Extract the [x, y] coordinate from the center of the cell holding the provided text.  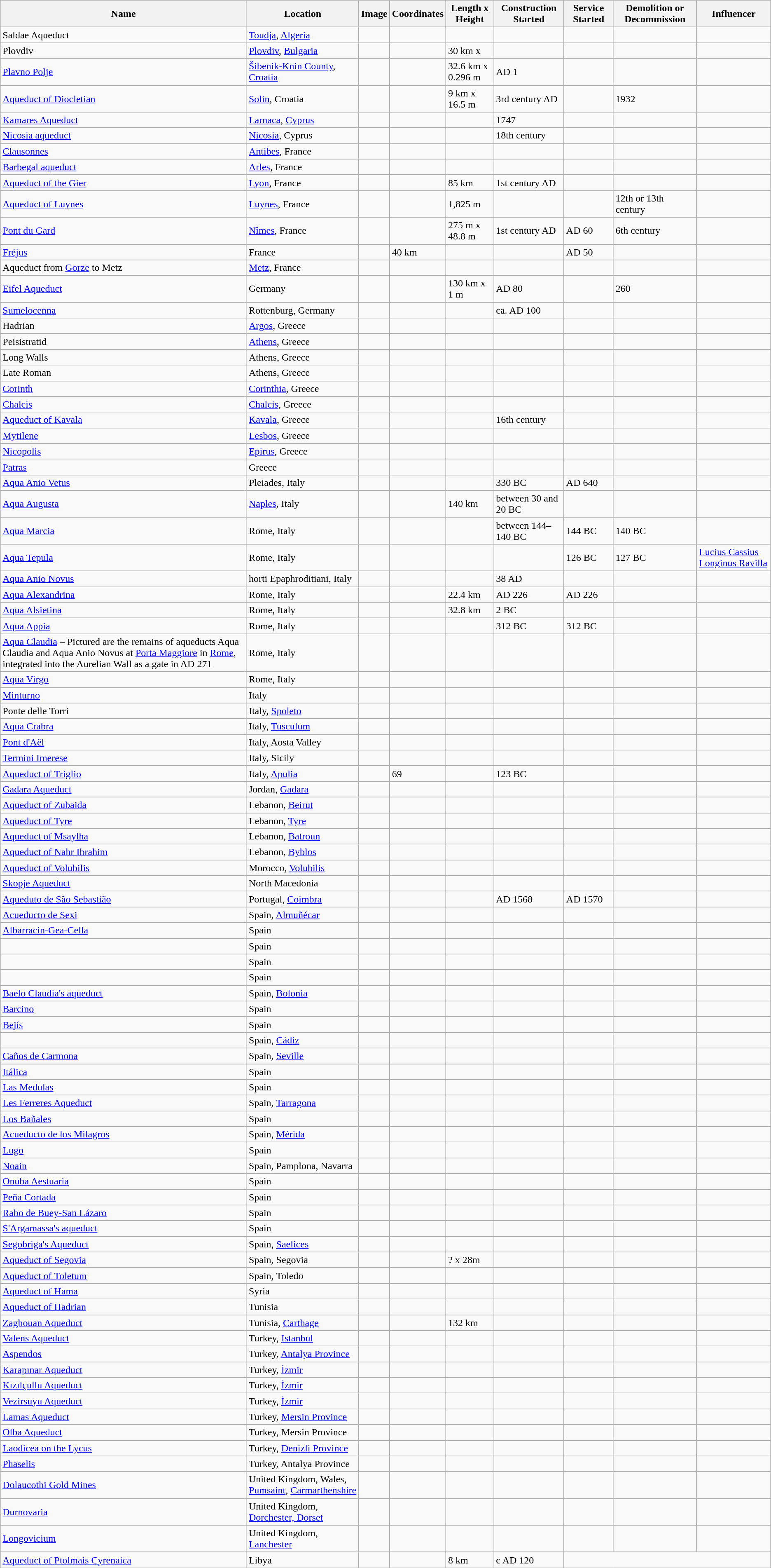
Olba Aqueduct [124, 1432]
32.6 km x 0.296 m [470, 72]
3rd century AD [529, 99]
AD 50 [589, 252]
Eifel Aqueduct [124, 289]
AD 1570 [589, 899]
Phaselis [124, 1464]
Mytilene [124, 436]
Aqueduct of Nahr Ibrahim [124, 852]
Lyon, France [302, 183]
85 km [470, 183]
Hadrian [124, 326]
Italy, Apulia [302, 773]
Chalcis [124, 404]
Portugal, Coimbra [302, 899]
France [302, 252]
Greece [302, 467]
Clausonnes [124, 151]
132 km [470, 1322]
Pleiades, Italy [302, 483]
275 m x 48.8 m [470, 231]
horti Epaphroditiani, Italy [302, 579]
Baelo Claudia's aqueduct [124, 993]
Luynes, France [302, 204]
Rabo de Buey-San Lázaro [124, 1213]
126 BC [589, 558]
Italy, Sicily [302, 758]
Laodicea on the Lycus [124, 1448]
Lamas Aqueduct [124, 1417]
Longovicium [124, 1539]
Epirus, Greece [302, 451]
140 BC [655, 531]
Aqueduct of Luynes [124, 204]
Nicosia, Cyprus [302, 136]
Los Bañales [124, 1119]
United Kingdom, Wales, Pumsaint, Carmarthenshire [302, 1485]
Šibenik-Knin County, Croatia [302, 72]
32.8 km [470, 610]
Aqueduct of Hama [124, 1291]
Italy, Tusculum [302, 727]
Aqua Crabra [124, 727]
Spain, Cádiz [302, 1040]
1,825 m [470, 204]
Metz, France [302, 268]
127 BC [655, 558]
Aqueduct of Segovia [124, 1260]
8 km [470, 1560]
Demolition or Decommission [655, 14]
Length x Height [470, 14]
Patras [124, 467]
Turkey, Denizli Province [302, 1448]
Arles, France [302, 167]
S'Argamassa's aqueduct [124, 1228]
Vezirsuyu Aqueduct [124, 1401]
Barcino [124, 1009]
AD 1568 [529, 899]
Long Walls [124, 357]
Saldae Aqueduct [124, 35]
Coordinates [418, 14]
Spain, Saelices [302, 1244]
Aqua Alexandrina [124, 595]
22.4 km [470, 595]
12th or 13th century [655, 204]
Lesbos, Greece [302, 436]
144 BC [589, 531]
Spain, Tarragona [302, 1103]
Spain, Segovia [302, 1260]
Naples, Italy [302, 504]
Fréjus [124, 252]
Las Medulas [124, 1088]
Albarracin-Gea-Cella [124, 930]
Lebanon, Beirut [302, 805]
Chalcis, Greece [302, 404]
Corinth [124, 389]
1932 [655, 99]
Plovdiv, Bulgaria [302, 51]
Late Roman [124, 373]
18th century [529, 136]
Dolaucothi Gold Mines [124, 1485]
Aqua Marcia [124, 531]
2 BC [529, 610]
Pont d'Aël [124, 742]
Barbegal aqueduct [124, 167]
Image [374, 14]
6th century [655, 231]
Aqueduct of Zubaida [124, 805]
AD 60 [589, 231]
Italy, Spoleto [302, 711]
Aqua Appia [124, 626]
Lebanon, Byblos [302, 852]
Aqueduct from Gorze to Metz [124, 268]
Ponte delle Torri [124, 711]
Lebanon, Tyre [302, 820]
Caños de Carmona [124, 1056]
Rottenburg, Germany [302, 310]
Aqueduct of Toletum [124, 1275]
Antibes, France [302, 151]
c AD 120 [529, 1560]
Influencer [734, 14]
Minturno [124, 695]
Lugo [124, 1150]
Gadara Aqueduct [124, 789]
Durnovaria [124, 1512]
30 km x [470, 51]
Les Ferreres Aqueduct [124, 1103]
United Kingdom, Lanchester [302, 1539]
United Kingdom, Dorchester, Dorset [302, 1512]
Tunisia, Carthage [302, 1322]
Aqua Virgo [124, 680]
Aqueduto de São Sebastião [124, 899]
Spain, Bolonia [302, 993]
130 km x 1 m [470, 289]
Aqua Anio Novus [124, 579]
Argos, Greece [302, 326]
Italy [302, 695]
Valens Aqueduct [124, 1338]
Aqueduct of Diocletian [124, 99]
Tunisia [302, 1307]
Aqua Alsietina [124, 610]
Termini Imerese [124, 758]
Peisistratid [124, 342]
9 km x 16.5 m [470, 99]
Jordan, Gadara [302, 789]
Spain, Almuñécar [302, 915]
Acueducto de Sexi [124, 915]
Aqua Tepula [124, 558]
Aqueduct of the Gier [124, 183]
Lucius Cassius Longinus Ravilla [734, 558]
Bejís [124, 1024]
Noain [124, 1166]
Karapınar Aqueduct [124, 1370]
Toudja, Algeria [302, 35]
Spain, Toledo [302, 1275]
? x 28m [470, 1260]
Skopje Aqueduct [124, 884]
1747 [529, 120]
Solin, Croatia [302, 99]
Corinthia, Greece [302, 389]
Italy, Aosta Valley [302, 742]
AD 80 [529, 289]
Aqueduct of Tyre [124, 820]
Aqueduct of Msaylha [124, 837]
AD 1 [529, 72]
Kavala, Greece [302, 420]
Spain, Pamplona, Navarra [302, 1166]
260 [655, 289]
Aqueduct of Ptolmais Cyrenaica [124, 1560]
Spain, Seville [302, 1056]
ca. AD 100 [529, 310]
Aqua Anio Vetus [124, 483]
Morocco, Volubilis [302, 868]
Plavno Polje [124, 72]
Peña Cortada [124, 1197]
between 144–140 BC [529, 531]
Plovdiv [124, 51]
Itálica [124, 1072]
Onuba Aestuaria [124, 1181]
Nicopolis [124, 451]
Kızılçullu Aqueduct [124, 1385]
AD 640 [589, 483]
Segobriga's Aqueduct [124, 1244]
38 AD [529, 579]
123 BC [529, 773]
Lebanon, Batroun [302, 837]
Service Started [589, 14]
Sumelocenna [124, 310]
Germany [302, 289]
Syria [302, 1291]
Aqueduct of Volubilis [124, 868]
Zaghouan Aqueduct [124, 1322]
Nicosia aqueduct [124, 136]
Acueducto de los Milagros [124, 1134]
Kamares Aqueduct [124, 120]
Larnaca, Cyprus [302, 120]
330 BC [529, 483]
North Macedonia [302, 884]
Name [124, 14]
Spain, Mérida [302, 1134]
69 [418, 773]
Aspendos [124, 1354]
Nîmes, France [302, 231]
Turkey, Istanbul [302, 1338]
16th century [529, 420]
40 km [418, 252]
140 km [470, 504]
Libya [302, 1560]
Aqueduct of Triglio [124, 773]
Location [302, 14]
Pont du Gard [124, 231]
between 30 and 20 BC [529, 504]
Aqueduct of Kavala [124, 420]
Construction Started [529, 14]
Aqueduct of Hadrian [124, 1307]
Aqua Augusta [124, 504]
